Detect which cell encompasses the target text, then output its [X, Y] center coordinate. 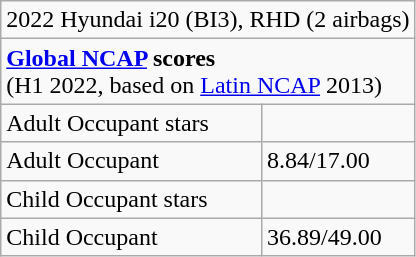
Child Occupant stars [132, 199]
Adult Occupant stars [132, 123]
Child Occupant [132, 237]
36.89/49.00 [338, 237]
Global NCAP scores (H1 2022, based on Latin NCAP 2013) [208, 72]
8.84/17.00 [338, 161]
2022 Hyundai i20 (BI3), RHD (2 airbags) [208, 20]
Adult Occupant [132, 161]
